Scan for the cell matching the given text and deliver its [X, Y] coordinate at center. 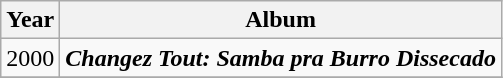
Album [281, 20]
Year [30, 20]
2000 [30, 58]
Changez Tout: Samba pra Burro Dissecado [281, 58]
